Return (x, y) of the center of cell containing provided text 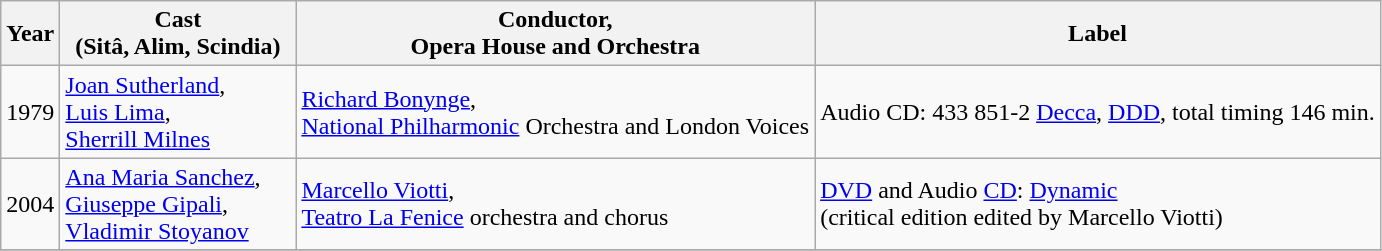
Richard Bonynge, National Philharmonic Orchestra and London Voices (556, 112)
Year (30, 34)
Marcello Viotti,Teatro La Fenice orchestra and chorus (556, 204)
Label (1098, 34)
Audio CD: 433 851-2 Decca, DDD, total timing 146 min. (1098, 112)
1979 (30, 112)
2004 (30, 204)
Ana Maria Sanchez,Giuseppe Gipali,Vladimir Stoyanov (178, 204)
Cast (Sitâ, Alim, Scindia) (178, 34)
Conductor, Opera House and Orchestra (556, 34)
Joan Sutherland,Luis Lima,Sherrill Milnes (178, 112)
DVD and Audio CD: Dynamic(critical edition edited by Marcello Viotti) (1098, 204)
